Determine the (X, Y) coordinate at the center of the cell enclosing the given text.  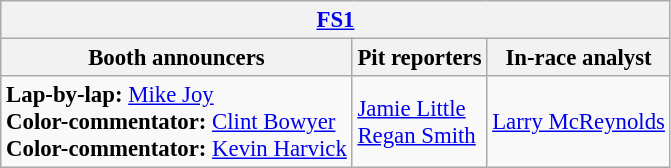
Booth announcers (176, 58)
Pit reporters (420, 58)
Lap-by-lap: Mike JoyColor-commentator: Clint BowyerColor-commentator: Kevin Harvick (176, 122)
Jamie LittleRegan Smith (420, 122)
Larry McReynolds (578, 122)
FS1 (336, 20)
In-race analyst (578, 58)
